Provide the (X, Y) coordinate of the cell's center where the given text is located.  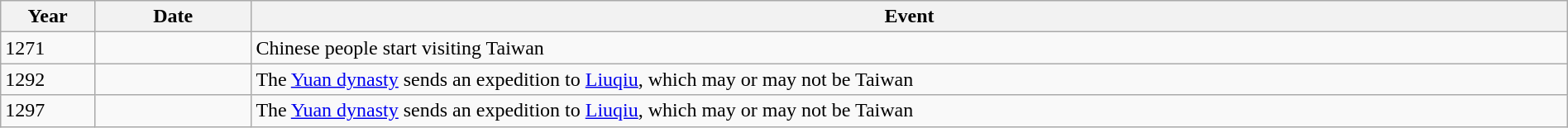
Chinese people start visiting Taiwan (910, 48)
1292 (48, 79)
Date (172, 17)
Year (48, 17)
Event (910, 17)
1297 (48, 111)
1271 (48, 48)
